From the cell containing the given text, extract its center point as (x, y) coordinate. 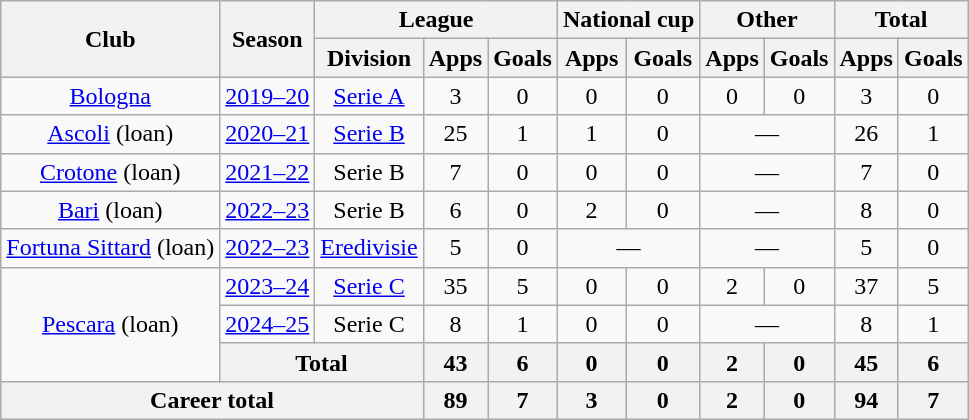
43 (455, 362)
89 (455, 400)
45 (866, 362)
35 (455, 286)
League (436, 20)
Bari (loan) (110, 210)
26 (866, 134)
Fortuna Sittard (loan) (110, 248)
Bologna (110, 96)
2020–21 (268, 134)
25 (455, 134)
2023–24 (268, 286)
Serie A (369, 96)
Ascoli (loan) (110, 134)
2021–22 (268, 172)
Other (767, 20)
2024–25 (268, 324)
Career total (212, 400)
Pescara (loan) (110, 324)
Eredivisie (369, 248)
Crotone (loan) (110, 172)
Season (268, 39)
Club (110, 39)
Division (369, 58)
2019–20 (268, 96)
National cup (628, 20)
94 (866, 400)
37 (866, 286)
